Identify which cell holds the provided text, then report its [x, y] central coordinate. 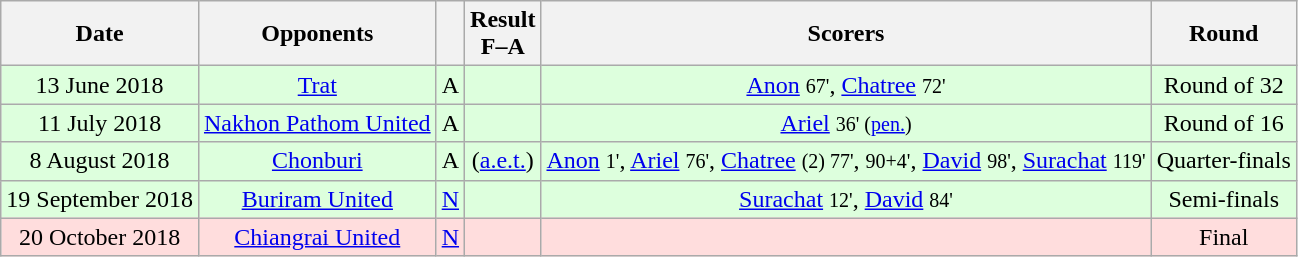
Scorers [846, 34]
Buriram United [317, 199]
8 August 2018 [100, 161]
11 July 2018 [100, 123]
Round of 16 [1224, 123]
Chiangrai United [317, 237]
Anon 1', Ariel 76', Chatree (2) 77', 90+4', David 98', Surachat 119' [846, 161]
Surachat 12', David 84' [846, 199]
Ariel 36' (pen.) [846, 123]
ResultF–A [503, 34]
Semi-finals [1224, 199]
19 September 2018 [100, 199]
Anon 67', Chatree 72' [846, 85]
Chonburi [317, 161]
13 June 2018 [100, 85]
Date [100, 34]
Opponents [317, 34]
Round of 32 [1224, 85]
Quarter-finals [1224, 161]
20 October 2018 [100, 237]
Trat [317, 85]
Round [1224, 34]
Final [1224, 237]
(a.e.t.) [503, 161]
Nakhon Pathom United [317, 123]
